Locate the cell with the specified text and output its [x, y] center coordinate. 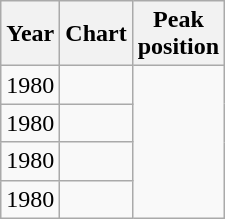
Peakposition [178, 34]
Year [30, 34]
Chart [96, 34]
